Output the (X, Y) coordinate of the center of the cell containing the given text.  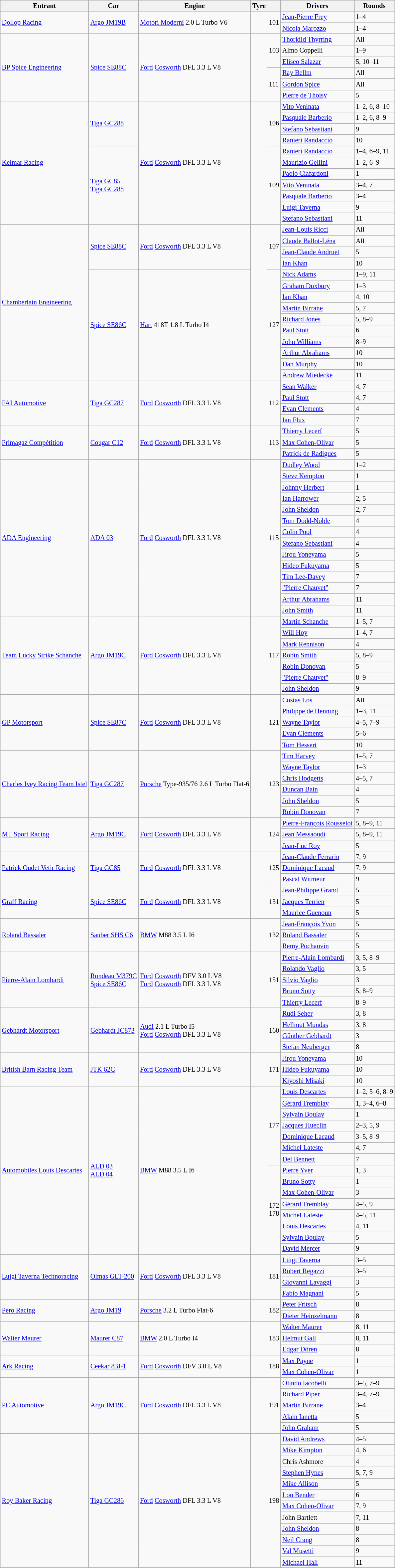
124 (274, 834)
Spice SE87C (114, 722)
198 (274, 1500)
Ian Harrower (317, 498)
Jacques Terrien (317, 902)
Tiga GC286 (114, 1500)
Audi 2.1 L Turbo I5Ford Cosworth DFL 3.3 L V8 (195, 1030)
Porsche 3.2 L Turbo Flat-6 (195, 1310)
Lon Bender (317, 1495)
Richard Jones (317, 319)
160 (274, 1030)
Colin Pool (317, 532)
Jean Messaoudi (317, 834)
BP Spice Engineering (45, 67)
Charles Ivey Racing Team Istel (45, 784)
Johnny Herbert (317, 487)
Tim Lee-Davey (317, 577)
Robert Regazzi (317, 1271)
Eliseo Salazar (317, 62)
121 (274, 722)
Max Payne (317, 1361)
123 (274, 784)
151 (274, 980)
117 (274, 655)
John Williams (317, 342)
Jacques Hueclin (317, 1126)
4, 11 (374, 1226)
Porsche Type-935/76 2.6 L Turbo Flat-6 (195, 784)
John Smith (317, 610)
BMW 2.0 L Turbo I4 (195, 1338)
Del Bennett (317, 1159)
Patrick de Radigues (317, 454)
Tiga GC288 (114, 123)
Pierre de Thoisy (317, 95)
1–4, 6–9, 11 (374, 151)
3–5, 7–9 (374, 1383)
177 (274, 1126)
Günther Gebhardt (317, 1036)
Graham Duxbury (317, 286)
Entrant (45, 6)
Cougar C12 (114, 442)
Drivers (317, 6)
ALD 03ALD 04 (114, 1170)
5, 7 (374, 308)
Neil Crang (317, 1540)
Richard Piper (317, 1394)
Peter Fritsch (317, 1305)
Maurer C87 (114, 1338)
Rounds (374, 6)
1–2, 6, 8–9 (374, 118)
Remy Pochauvin (317, 946)
Olindo Iacobelli (317, 1383)
PC Automotive (45, 1405)
Graff Racing (45, 902)
Engine (195, 6)
Sauber SHS C6 (114, 935)
Mike Kimpton (317, 1450)
191 (274, 1405)
132 (274, 935)
Tiga GC85Tiga GC288 (114, 185)
Maurice Guenoun (317, 913)
Kiyoshi Misaki (317, 1081)
Steve Kempton (317, 476)
Roy Baker Racing (45, 1500)
Tom Hessert (317, 745)
Nicola Marozzo (317, 28)
5–6 (374, 734)
Sean Walker (317, 387)
Martin Schanche (317, 621)
3–4, 7–9 (374, 1394)
ADA 03 (114, 538)
Philippe de Henning (317, 711)
1–2, 6–9 (374, 163)
Costas Los (317, 700)
Rondeau M379CSpice SE86C (114, 980)
Gebhardt JC873 (114, 1030)
Nick Adams (317, 274)
171 (274, 1069)
Tom Dodd-Noble (317, 521)
Mike Allison (317, 1484)
Duncan Bain (317, 789)
Tim Harvey (317, 756)
113 (274, 442)
1–3, 11 (374, 711)
Luigi Taverna Technoracing (45, 1277)
127 (274, 325)
Argo JM19 (114, 1310)
Patrick Oudet Vetir Racing (45, 868)
131 (274, 902)
Hellmut Mundas (317, 1025)
Helmut Gall (317, 1338)
Gordon Spice (317, 84)
FAI Automotive (45, 403)
Pero Racing (45, 1310)
Almo Coppelli (317, 51)
GP Motorsport (45, 722)
John Bartlett (317, 1517)
John Graham (317, 1428)
Andrew Miedecke (317, 375)
181 (274, 1277)
David Andrews (317, 1439)
4, 6 (374, 1450)
Ian Flux (317, 420)
ADA Engineering (45, 538)
Fabio Magnani (317, 1294)
Mark Rennison (317, 644)
Argo JM19B (114, 23)
5, 7, 9 (374, 1473)
Gebhardt Motorsport (45, 1030)
Kelmar Racing (45, 162)
Tiga GC85 (114, 868)
Car (114, 6)
1, 3–4, 6–8 (374, 1103)
Giovanni Lavaggi (317, 1282)
Robin Smith (317, 655)
Primagaz Compétition (45, 442)
183 (274, 1338)
2, 5 (374, 498)
5, 10–11 (374, 62)
4–5, 11 (374, 1215)
Paolo Ciafardoni (317, 174)
Chris Hodgetts (317, 779)
Ark Racing (45, 1366)
Olmas GLT-200 (114, 1277)
MT Sport Racing (45, 834)
4–5, 9 (374, 1204)
Jean-Pierre Frey (317, 17)
Jean-Claude Ferrarin (317, 857)
109 (274, 185)
David Mercer (317, 1249)
Maurizio Gellini (317, 163)
Rudi Seher (317, 1013)
Pascal Witmeur (317, 879)
112 (274, 403)
3, 5 (374, 969)
JTK 62C (114, 1069)
Dollop Racing (45, 23)
Chris Ashmore (317, 1462)
3, 5, 8–9 (374, 958)
Silvio Vaglio (317, 980)
125 (274, 868)
Edgar Dören (317, 1349)
Stephen Hynes (317, 1473)
182 (274, 1310)
Ceekar 83J-1 (114, 1366)
101 (274, 23)
7, 11 (374, 1517)
British Barn Racing Team (45, 1069)
4, 10 (374, 297)
1, 3 (374, 1170)
Jean-Philippe Grand (317, 890)
Automobiles Louis Descartes (45, 1170)
Thorkild Thyrring (317, 39)
Alain Ianetta (317, 1417)
Jean-Louis Ricci (317, 230)
Claude Ballot-Léna (317, 241)
106 (274, 123)
Jean-Luc Roy (317, 846)
Ford Cosworth DFV 3.0 L V8Ford Cosworth DFL 3.3 L V8 (195, 980)
111 (274, 84)
1–2, 5–6, 8–9 (374, 1092)
115 (274, 538)
Dudley Wood (317, 465)
4–5, 7 (374, 779)
1–2, 6, 8–10 (374, 106)
Michael Hall (317, 1562)
Ray Bellm (317, 73)
Pierre Yver (317, 1170)
Rolando Vaglio (317, 969)
Jean-François Yvon (317, 924)
2, 7 (374, 510)
2–3, 5, 9 (374, 1126)
107 (274, 246)
Pierre-François Rousselot (317, 823)
Hart 418T 1.8 L Turbo I4 (195, 325)
3–4, 7 (374, 185)
1–2 (374, 465)
103 (274, 51)
Dieter Heinzelmann (317, 1316)
4–5, 7–9 (374, 722)
1–9, 11 (374, 274)
Stefan Neuberger (317, 1047)
1–9 (374, 51)
188 (274, 1366)
172178 (274, 1210)
Will Hoy (317, 633)
3–5, 8–9 (374, 1137)
1–4, 7 (374, 633)
Ford Cosworth DFV 3.0 L V8 (195, 1366)
Tyre (259, 6)
Team Lucky Strike Schanche (45, 655)
Motori Moderni 2.0 L Turbo V6 (195, 23)
4–5 (374, 1439)
Dan Murphy (317, 364)
Jean-Claude Andruet (317, 252)
Val Musetti (317, 1551)
Chamberlain Engineering (45, 302)
